Identify which cell holds the provided text, then report its [X, Y] central coordinate. 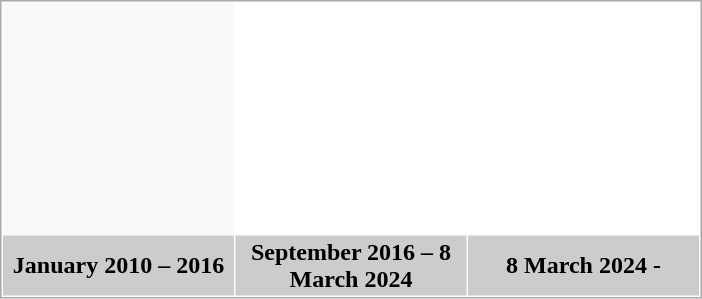
January 2010 – 2016 [118, 266]
September 2016 – 8 March 2024 [352, 266]
8 March 2024 - [584, 266]
